Provide the [X, Y] coordinate of the cell's center where the given text is located.  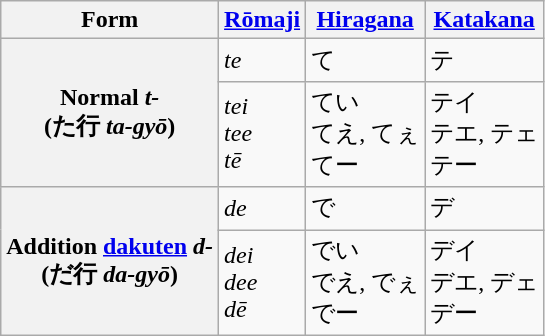
て [366, 60]
で [366, 208]
teiteetē [262, 134]
Katakana [484, 20]
テ [484, 60]
Normal t-(た行 ta-gyō) [110, 113]
でいでえ, でぇでー [366, 283]
Addition dakuten d-(だ行 da-gyō) [110, 261]
デ [484, 208]
te [262, 60]
Rōmaji [262, 20]
Hiragana [366, 20]
テイテエ, テェテー [484, 134]
Form [110, 20]
デイデエ, デェデー [484, 283]
deideedē [262, 283]
de [262, 208]
ていてえ, てぇてー [366, 134]
